Identify which cell holds the provided text, then report its (X, Y) central coordinate. 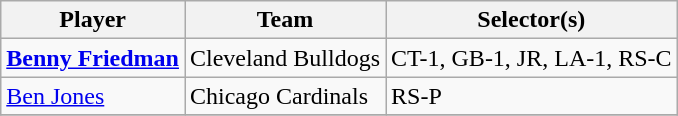
CT-1, GB-1, JR, LA-1, RS-C (532, 58)
Ben Jones (93, 96)
Team (284, 20)
Cleveland Bulldogs (284, 58)
Benny Friedman (93, 58)
RS-P (532, 96)
Chicago Cardinals (284, 96)
Selector(s) (532, 20)
Player (93, 20)
